From the cell containing the given text, extract its center point as (X, Y) coordinate. 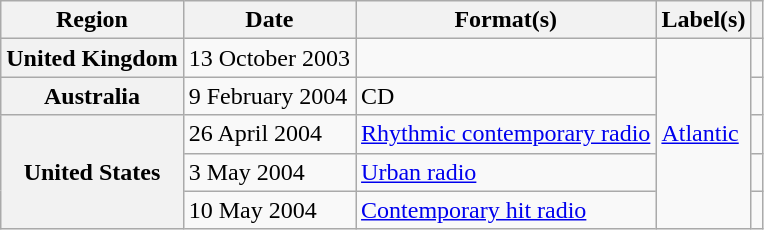
26 April 2004 (269, 134)
Region (92, 20)
United Kingdom (92, 58)
13 October 2003 (269, 58)
9 February 2004 (269, 96)
Format(s) (506, 20)
Atlantic (704, 134)
Contemporary hit radio (506, 210)
Rhythmic contemporary radio (506, 134)
10 May 2004 (269, 210)
United States (92, 172)
3 May 2004 (269, 172)
Urban radio (506, 172)
Australia (92, 96)
Label(s) (704, 20)
Date (269, 20)
CD (506, 96)
